Locate the cell with the specified text and output its (X, Y) center coordinate. 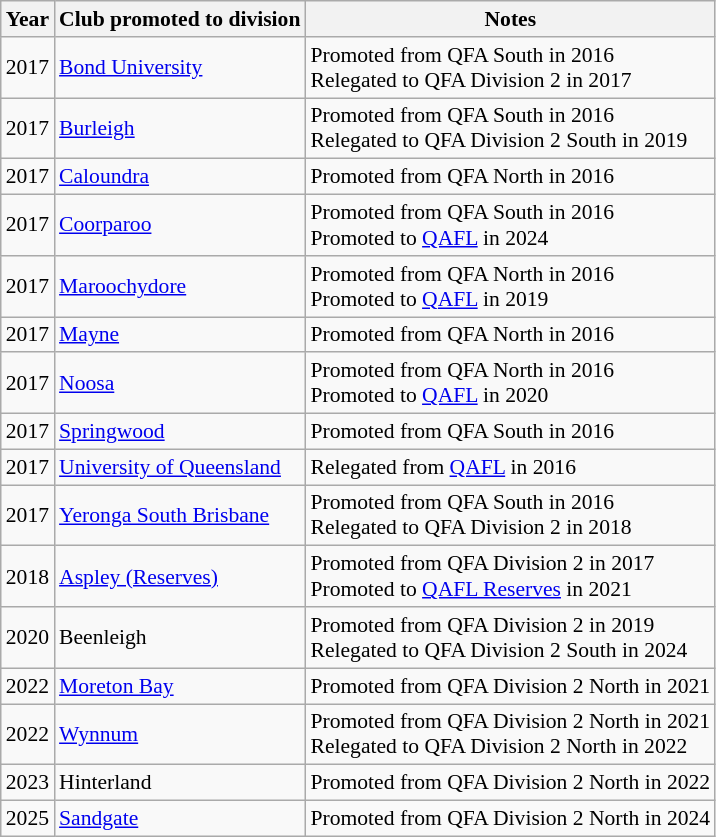
Promoted from QFA South in 2016 Relegated to QFA Division 2 South in 2019 (510, 128)
Moreton Bay (180, 686)
Wynnum (180, 734)
Beenleigh (180, 638)
Coorparoo (180, 226)
Club promoted to division (180, 19)
Notes (510, 19)
Promoted from QFA Division 2 North in 2021 (510, 686)
Promoted from QFA North in 2016 Promoted to QAFL in 2019 (510, 286)
2023 (28, 783)
Springwood (180, 432)
Promoted from QFA South in 2016 Relegated to QFA Division 2 in 2018 (510, 516)
Maroochydore (180, 286)
2018 (28, 576)
Hinterland (180, 783)
Sandgate (180, 819)
2025 (28, 819)
Promoted from QFA South in 2016 Relegated to QFA Division 2 in 2017 (510, 68)
Noosa (180, 384)
2020 (28, 638)
Bond University (180, 68)
Caloundra (180, 177)
Promoted from QFA Division 2 in 2017 Promoted to QAFL Reserves in 2021 (510, 576)
Aspley (Reserves) (180, 576)
Promoted from QFA South in 2016 (510, 432)
Mayne (180, 335)
Promoted from QFA South in 2016 Promoted to QAFL in 2024 (510, 226)
University of Queensland (180, 467)
Promoted from QFA Division 2 North in 2021 Relegated to QFA Division 2 North in 2022 (510, 734)
Promoted from QFA North in 2016 Promoted to QAFL in 2020 (510, 384)
Promoted from QFA Division 2 North in 2022 (510, 783)
Yeronga South Brisbane (180, 516)
Burleigh (180, 128)
Promoted from QFA Division 2 in 2019 Relegated to QFA Division 2 South in 2024 (510, 638)
Relegated from QAFL in 2016 (510, 467)
Promoted from QFA Division 2 North in 2024 (510, 819)
Year (28, 19)
